Detect which cell encompasses the target text, then output its [X, Y] center coordinate. 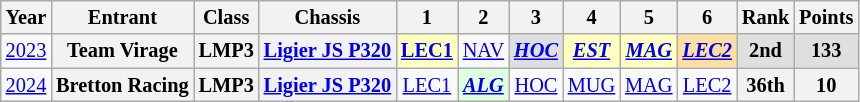
2 [484, 17]
2nd [766, 51]
ALG [484, 85]
5 [648, 17]
Bretton Racing [122, 85]
Year [26, 17]
Points [826, 17]
Rank [766, 17]
3 [536, 17]
Class [226, 17]
36th [766, 85]
Team Virage [122, 51]
Entrant [122, 17]
6 [707, 17]
4 [592, 17]
2024 [26, 85]
Chassis [328, 17]
10 [826, 85]
2023 [26, 51]
133 [826, 51]
EST [592, 51]
NAV [484, 51]
MUG [592, 85]
1 [427, 17]
